Extract the (x, y) coordinate from the center of the cell holding the provided text.  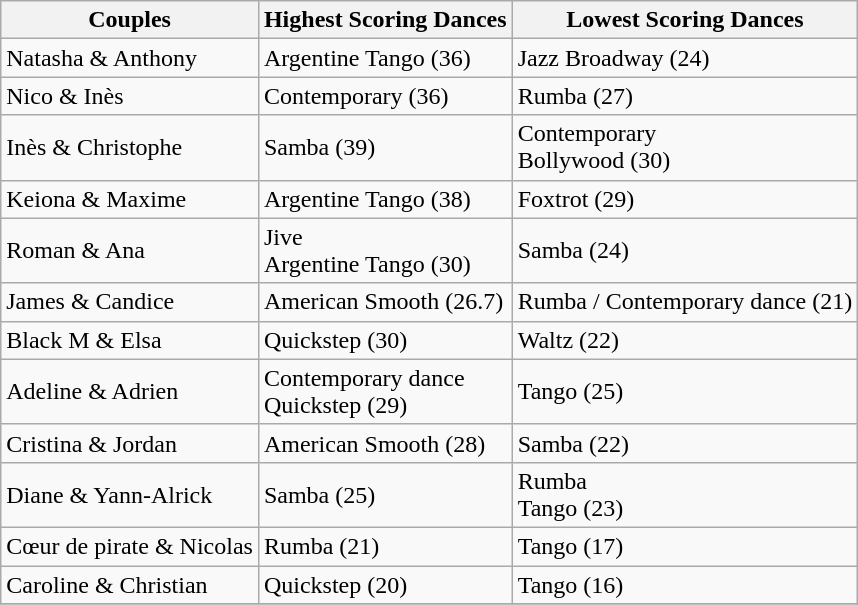
Argentine Tango (36) (385, 58)
Adeline & Adrien (130, 392)
Nico & Inès (130, 96)
Highest Scoring Dances (385, 20)
Argentine Tango (38) (385, 199)
Waltz (22) (685, 340)
Caroline & Christian (130, 585)
Lowest Scoring Dances (685, 20)
American Smooth (26.7) (385, 302)
American Smooth (28) (385, 443)
Tango (17) (685, 546)
Samba (25) (385, 494)
Keiona & Maxime (130, 199)
Samba (22) (685, 443)
Tango (25) (685, 392)
Tango (16) (685, 585)
Samba (39) (385, 148)
Contemporary (36) (385, 96)
Jazz Broadway (24) (685, 58)
Roman & Ana (130, 250)
Rumba / Contemporary dance (21) (685, 302)
Contemporary danceQuickstep (29) (385, 392)
Samba (24) (685, 250)
JiveArgentine Tango (30) (385, 250)
Natasha & Anthony (130, 58)
Black M & Elsa (130, 340)
James & Candice (130, 302)
Foxtrot (29) (685, 199)
Rumba (27) (685, 96)
Couples (130, 20)
Quickstep (30) (385, 340)
Rumba (21) (385, 546)
ContemporaryBollywood (30) (685, 148)
Cœur de pirate & Nicolas (130, 546)
RumbaTango (23) (685, 494)
Cristina & Jordan (130, 443)
Diane & Yann-Alrick (130, 494)
Quickstep (20) (385, 585)
Inès & Christophe (130, 148)
